Provide the [x, y] coordinate of the cell's center where the given text is located.  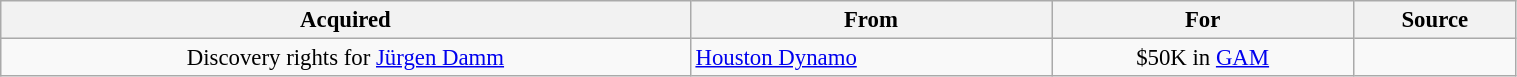
Source [1435, 20]
$50K in GAM [1203, 58]
For [1203, 20]
From [871, 20]
Discovery rights for Jürgen Damm [346, 58]
Acquired [346, 20]
Houston Dynamo [871, 58]
